Extract the [X, Y] coordinate from the center of the cell holding the provided text.  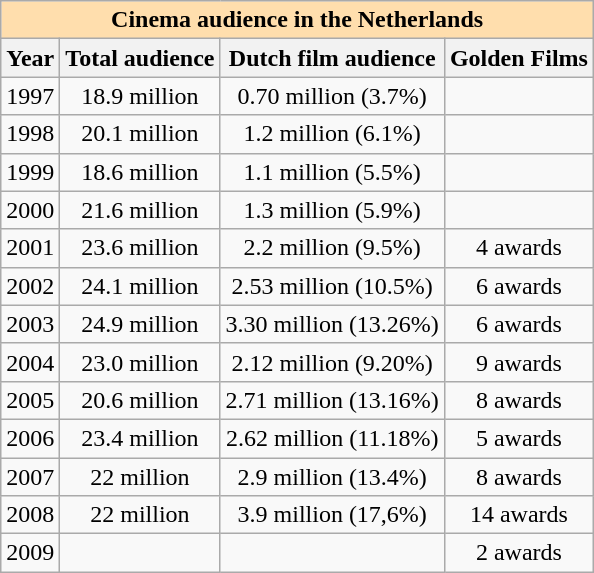
2004 [30, 362]
18.9 million [140, 96]
2006 [30, 438]
2008 [30, 515]
Golden Films [518, 58]
2.71 million (13.16%) [332, 400]
5 awards [518, 438]
24.1 million [140, 286]
1.1 million (5.5%) [332, 172]
14 awards [518, 515]
9 awards [518, 362]
2.9 million (13.4%) [332, 477]
Dutch film audience [332, 58]
20.6 million [140, 400]
24.9 million [140, 324]
23.4 million [140, 438]
Total audience [140, 58]
2.53 million (10.5%) [332, 286]
2005 [30, 400]
1.3 million (5.9%) [332, 210]
23.0 million [140, 362]
2009 [30, 553]
23.6 million [140, 248]
4 awards [518, 248]
2001 [30, 248]
18.6 million [140, 172]
2003 [30, 324]
1.2 million (6.1%) [332, 134]
2 awards [518, 553]
21.6 million [140, 210]
1998 [30, 134]
Year [30, 58]
3.9 million (17,6%) [332, 515]
Cinema audience in the Netherlands [298, 20]
2007 [30, 477]
20.1 million [140, 134]
2.12 million (9.20%) [332, 362]
2.62 million (11.18%) [332, 438]
3.30 million (13.26%) [332, 324]
2000 [30, 210]
1999 [30, 172]
2.2 million (9.5%) [332, 248]
2002 [30, 286]
1997 [30, 96]
0.70 million (3.7%) [332, 96]
